Search for the cell housing the specified text and yield its (X, Y) center coordinate. 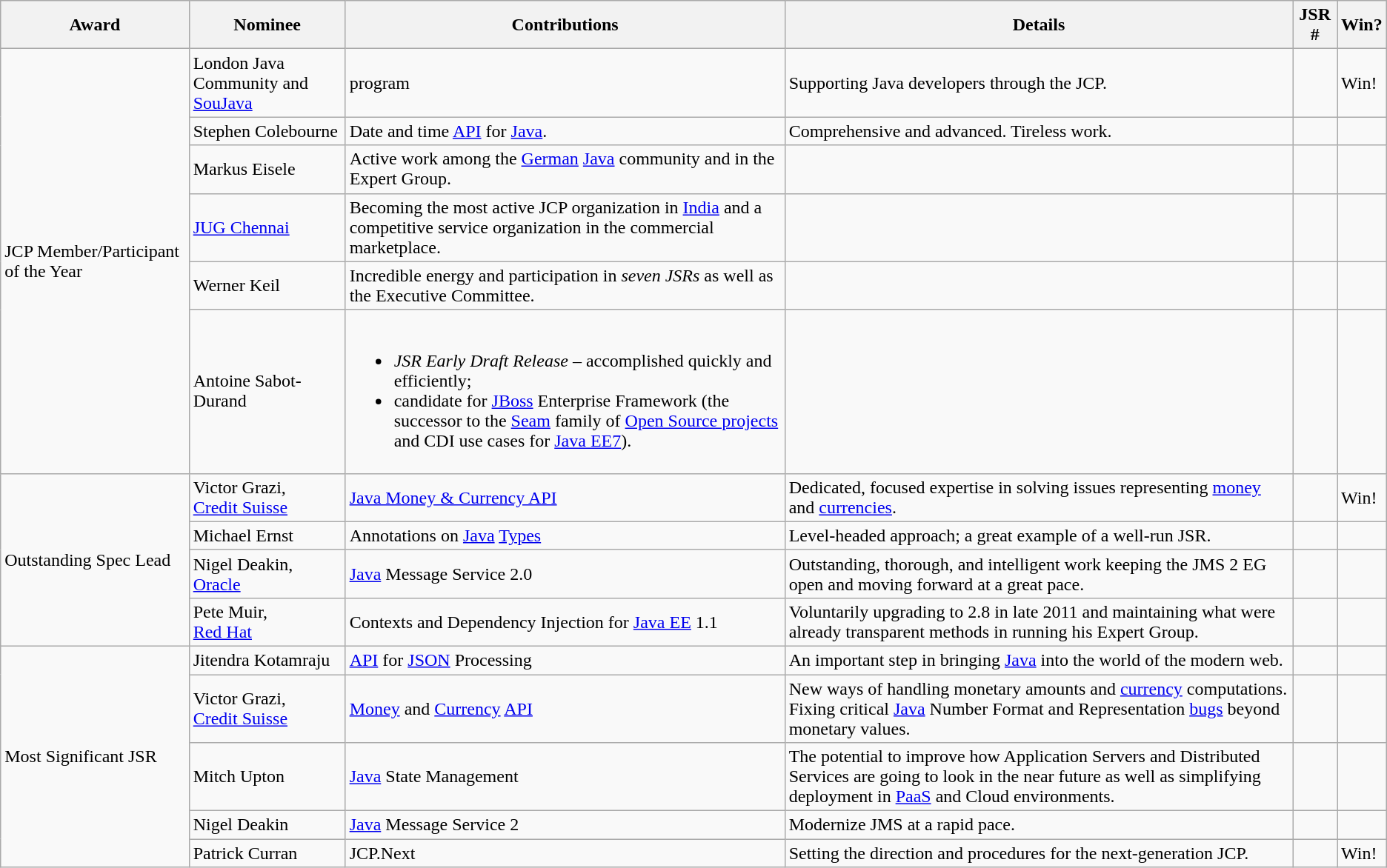
Level-headed approach; a great example of a well-run JSR. (1039, 535)
JUG Chennai (267, 227)
Active work among the German Java community and in the Expert Group. (565, 169)
Nominee (267, 25)
Stephen Colebourne (267, 131)
Contributions (565, 25)
Java Message Service 2.0 (565, 573)
Award (95, 25)
Outstanding, thorough, and intelligent work keeping the JMS 2 EG open and moving forward at a great pace. (1039, 573)
Java State Management (565, 777)
Patrick Curran (267, 853)
program (565, 83)
Details (1039, 25)
Comprehensive and advanced. Tireless work. (1039, 131)
Java Money & Currency API (565, 498)
Markus Eisele (267, 169)
Java Message Service 2 (565, 825)
Dedicated, focused expertise in solving issues representing money and currencies. (1039, 498)
JCP.Next (565, 853)
Nigel Deakin (267, 825)
JSR # (1315, 25)
Becoming the most active JCP organization in India and a competitive service organization in the commercial marketplace. (565, 227)
Mitch Upton (267, 777)
Werner Keil (267, 286)
An important step in bringing Java into the world of the modern web. (1039, 660)
Supporting Java developers through the JCP. (1039, 83)
London Java Community and SouJava (267, 83)
Michael Ernst (267, 535)
Outstanding Spec Lead (95, 560)
New ways of handling monetary amounts and currency computations. Fixing critical Java Number Format and Representation bugs beyond monetary values. (1039, 708)
Nigel Deakin,Oracle (267, 573)
Modernize JMS at a rapid pace. (1039, 825)
Antoine Sabot-Durand (267, 391)
Money and Currency API (565, 708)
Annotations on Java Types (565, 535)
JCP Member/Participant of the Year (95, 261)
Date and time API for Java. (565, 131)
Setting the direction and procedures for the next-generation JCP. (1039, 853)
Win? (1362, 25)
Most Significant JSR (95, 756)
API for JSON Processing (565, 660)
Voluntarily upgrading to 2.8 in late 2011 and maintaining what were already transparent methods in running his Expert Group. (1039, 622)
Incredible energy and participation in seven JSRs as well as the Executive Committee. (565, 286)
Jitendra Kotamraju (267, 660)
Pete Muir,Red Hat (267, 622)
Contexts and Dependency Injection for Java EE 1.1 (565, 622)
